Detect which cell encompasses the target text, then output its [x, y] center coordinate. 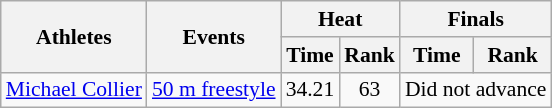
Did not advance [476, 90]
Finals [476, 19]
34.21 [310, 90]
Michael Collier [74, 90]
63 [370, 90]
Events [214, 36]
Heat [340, 19]
Athletes [74, 36]
50 m freestyle [214, 90]
